Capture the cell that displays the provided text and extract its (X, Y) central coordinate. 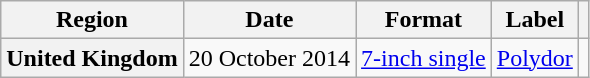
7-inch single (424, 58)
Region (92, 20)
20 October 2014 (269, 58)
Label (534, 20)
Format (424, 20)
Polydor (534, 58)
Date (269, 20)
United Kingdom (92, 58)
